From the cell containing the given text, extract its center point as (x, y) coordinate. 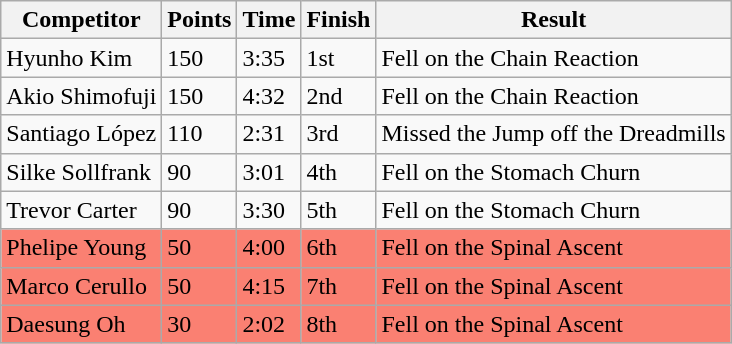
Silke Sollfrank (82, 172)
3:30 (269, 210)
Time (269, 20)
1st (338, 58)
4:15 (269, 286)
Points (200, 20)
Trevor Carter (82, 210)
Akio Shimofuji (82, 96)
Result (554, 20)
6th (338, 248)
110 (200, 134)
4:00 (269, 248)
8th (338, 324)
Hyunho Kim (82, 58)
Finish (338, 20)
3rd (338, 134)
Daesung Oh (82, 324)
2nd (338, 96)
Santiago López (82, 134)
4th (338, 172)
5th (338, 210)
7th (338, 286)
30 (200, 324)
Competitor (82, 20)
4:32 (269, 96)
2:31 (269, 134)
Marco Cerullo (82, 286)
3:35 (269, 58)
Missed the Jump off the Dreadmills (554, 134)
2:02 (269, 324)
3:01 (269, 172)
Phelipe Young (82, 248)
